Pinpoint the cell where the given text exists, returning its [X, Y] midpoint coordinate. 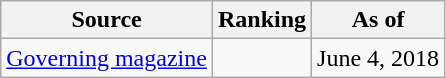
June 4, 2018 [378, 58]
Ranking [262, 20]
Governing magazine [107, 58]
Source [107, 20]
As of [378, 20]
